Provide the [X, Y] coordinate of the cell's center where the given text is located.  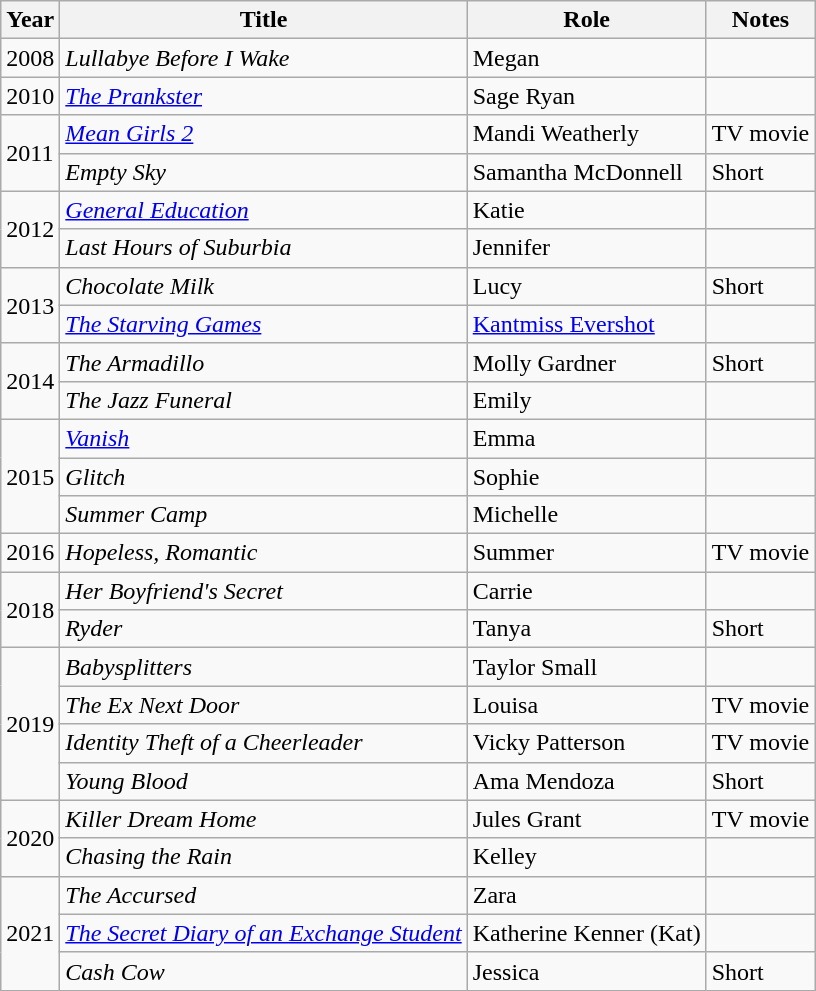
Chasing the Rain [264, 857]
2012 [30, 229]
2013 [30, 305]
The Jazz Funeral [264, 400]
Vanish [264, 438]
Babysplitters [264, 667]
Year [30, 20]
Jessica [586, 971]
2010 [30, 96]
Hopeless, Romantic [264, 553]
2011 [30, 153]
Sage Ryan [586, 96]
Tanya [586, 629]
Last Hours of Suburbia [264, 248]
The Prankster [264, 96]
Role [586, 20]
2020 [30, 838]
Katie [586, 210]
Killer Dream Home [264, 819]
2018 [30, 610]
The Secret Diary of an Exchange Student [264, 933]
Samantha McDonnell [586, 172]
Lullabye Before I Wake [264, 58]
Mean Girls 2 [264, 134]
Kelley [586, 857]
Her Boyfriend's Secret [264, 591]
Louisa [586, 705]
Kantmiss Evershot [586, 324]
Summer [586, 553]
2008 [30, 58]
Taylor Small [586, 667]
General Education [264, 210]
Molly Gardner [586, 362]
The Starving Games [264, 324]
Jennifer [586, 248]
2016 [30, 553]
Michelle [586, 515]
Summer Camp [264, 515]
Glitch [264, 477]
Carrie [586, 591]
The Armadillo [264, 362]
Emily [586, 400]
2019 [30, 724]
Lucy [586, 286]
2015 [30, 476]
Young Blood [264, 781]
2014 [30, 381]
Mandi Weatherly [586, 134]
The Ex Next Door [264, 705]
Megan [586, 58]
Katherine Kenner (Kat) [586, 933]
The Accursed [264, 895]
Empty Sky [264, 172]
Title [264, 20]
Zara [586, 895]
Sophie [586, 477]
Jules Grant [586, 819]
Chocolate Milk [264, 286]
2021 [30, 933]
Cash Cow [264, 971]
Vicky Patterson [586, 743]
Notes [760, 20]
Ama Mendoza [586, 781]
Emma [586, 438]
Identity Theft of a Cheerleader [264, 743]
Ryder [264, 629]
